From the cell containing the given text, extract its center point as [x, y] coordinate. 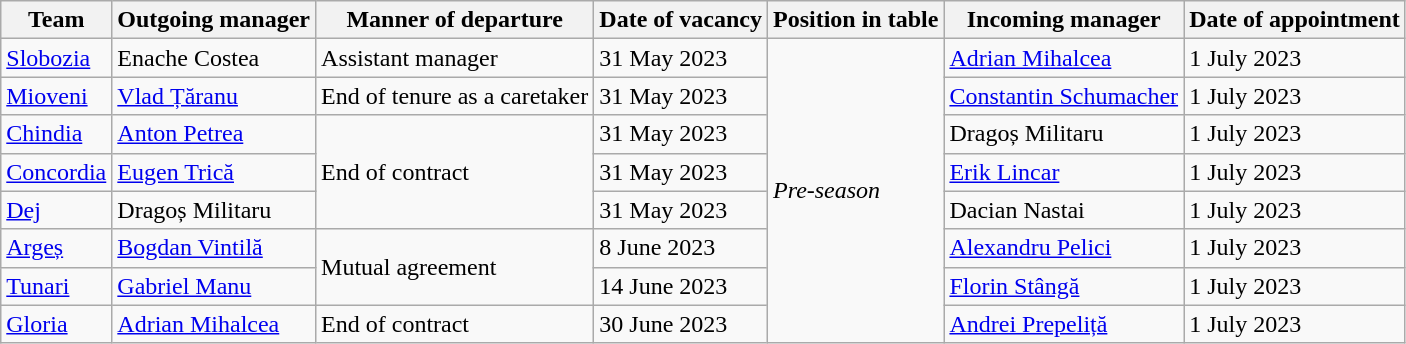
Argeș [56, 248]
Vlad Țăranu [214, 96]
Enache Costea [214, 58]
Constantin Schumacher [1064, 96]
Date of vacancy [681, 20]
Slobozia [56, 58]
Manner of departure [455, 20]
Alexandru Pelici [1064, 248]
Erik Lincar [1064, 172]
Tunari [56, 286]
Team [56, 20]
Anton Petrea [214, 134]
Andrei Prepeliță [1064, 324]
Gabriel Manu [214, 286]
Florin Stângă [1064, 286]
Chindia [56, 134]
Gloria [56, 324]
Date of appointment [1295, 20]
Outgoing manager [214, 20]
Pre-season [855, 191]
30 June 2023 [681, 324]
8 June 2023 [681, 248]
Dej [56, 210]
Concordia [56, 172]
Mutual agreement [455, 267]
Position in table [855, 20]
Incoming manager [1064, 20]
Eugen Trică [214, 172]
14 June 2023 [681, 286]
Assistant manager [455, 58]
Dacian Nastai [1064, 210]
End of tenure as a caretaker [455, 96]
Bogdan Vintilă [214, 248]
Mioveni [56, 96]
